Scan for the cell matching the given text and deliver its (x, y) coordinate at center. 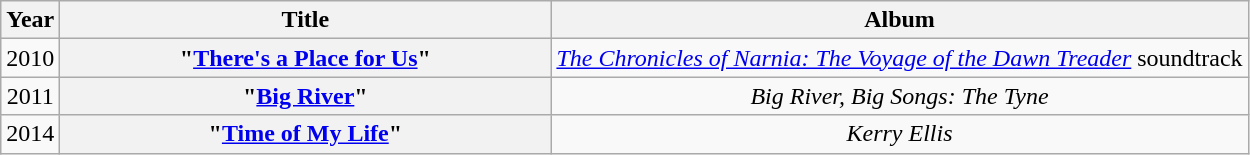
"Time of My Life" (306, 134)
"Big River" (306, 96)
The Chronicles of Narnia: The Voyage of the Dawn Treader soundtrack (900, 58)
Album (900, 20)
2010 (30, 58)
Kerry Ellis (900, 134)
"There's a Place for Us" (306, 58)
Year (30, 20)
2014 (30, 134)
Big River, Big Songs: The Tyne (900, 96)
2011 (30, 96)
Title (306, 20)
